Detect which cell encompasses the target text, then output its (x, y) center coordinate. 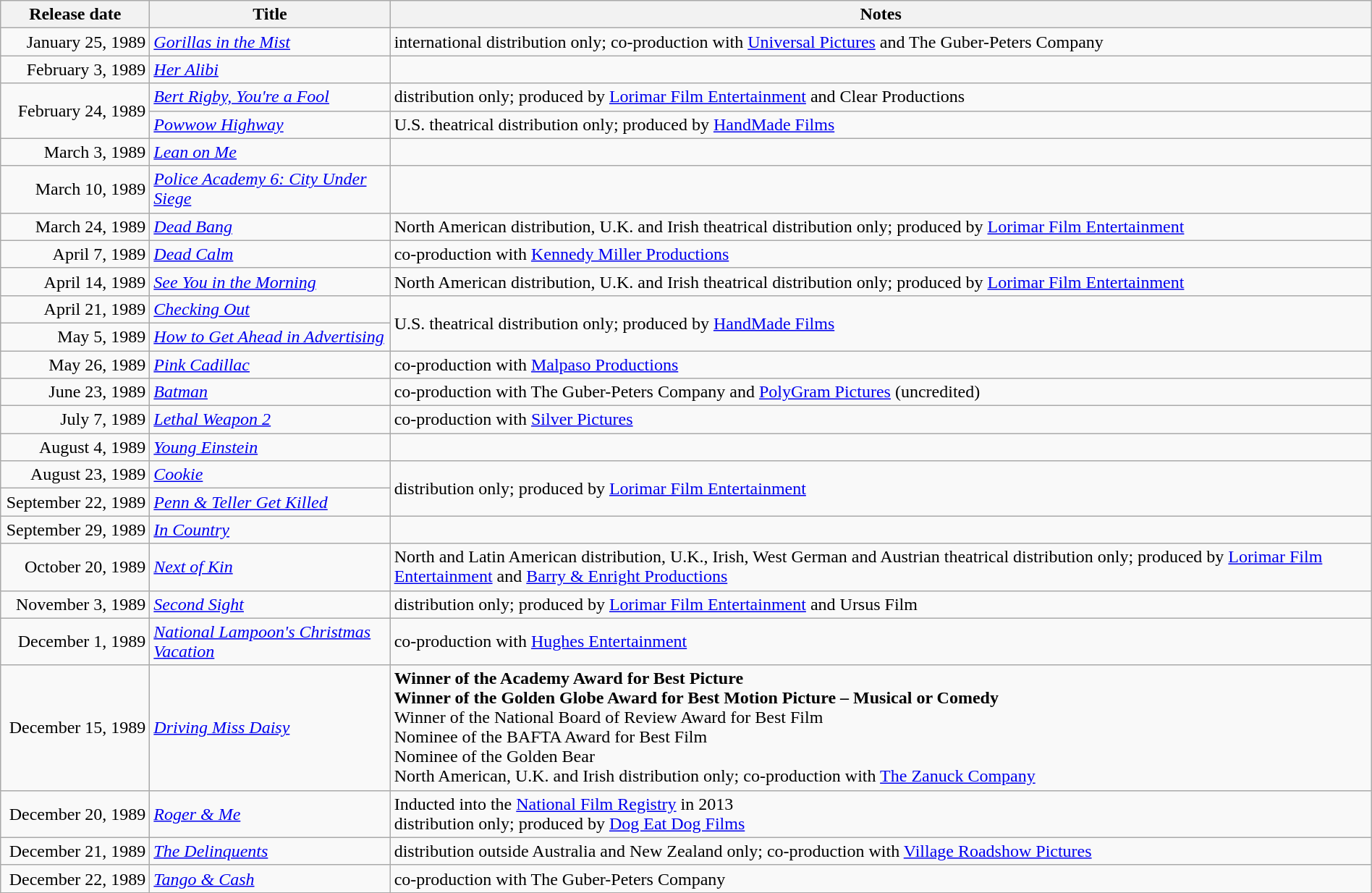
June 23, 1989 (75, 392)
In Country (270, 530)
The Delinquents (270, 851)
Inducted into the National Film Registry in 2013distribution only; produced by Dog Eat Dog Films (881, 813)
Cookie (270, 475)
distribution only; produced by Lorimar Film Entertainment and Ursus Film (881, 604)
February 3, 1989 (75, 69)
February 24, 1989 (75, 111)
Her Alibi (270, 69)
Release date (75, 14)
December 15, 1989 (75, 728)
Dead Bang (270, 227)
December 21, 1989 (75, 851)
December 20, 1989 (75, 813)
Checking Out (270, 309)
Police Academy 6: City Under Siege (270, 190)
How to Get Ahead in Advertising (270, 337)
Pink Cadillac (270, 364)
March 3, 1989 (75, 152)
March 10, 1989 (75, 190)
Batman (270, 392)
Bert Rigby, You're a Fool (270, 97)
May 5, 1989 (75, 337)
Tango & Cash (270, 879)
Title (270, 14)
distribution outside Australia and New Zealand only; co-production with Village Roadshow Pictures (881, 851)
distribution only; produced by Lorimar Film Entertainment and Clear Productions (881, 97)
July 7, 1989 (75, 420)
October 20, 1989 (75, 567)
Lean on Me (270, 152)
co-production with The Guber-Peters Company (881, 879)
Driving Miss Daisy (270, 728)
Penn & Teller Get Killed (270, 502)
Gorillas in the Mist (270, 42)
co-production with Kennedy Miller Productions (881, 254)
Second Sight (270, 604)
Notes (881, 14)
May 26, 1989 (75, 364)
distribution only; produced by Lorimar Film Entertainment (881, 488)
December 1, 1989 (75, 641)
November 3, 1989 (75, 604)
co-production with Silver Pictures (881, 420)
April 14, 1989 (75, 282)
September 29, 1989 (75, 530)
August 23, 1989 (75, 475)
March 24, 1989 (75, 227)
international distribution only; co-production with Universal Pictures and The Guber-Peters Company (881, 42)
National Lampoon's Christmas Vacation (270, 641)
See You in the Morning (270, 282)
Powwow Highway (270, 124)
Dead Calm (270, 254)
co-production with The Guber-Peters Company and PolyGram Pictures (uncredited) (881, 392)
Next of Kin (270, 567)
January 25, 1989 (75, 42)
April 7, 1989 (75, 254)
August 4, 1989 (75, 447)
April 21, 1989 (75, 309)
December 22, 1989 (75, 879)
co-production with Malpaso Productions (881, 364)
Lethal Weapon 2 (270, 420)
Roger & Me (270, 813)
September 22, 1989 (75, 502)
co-production with Hughes Entertainment (881, 641)
Young Einstein (270, 447)
